Scan for the cell matching the given text and deliver its (X, Y) coordinate at center. 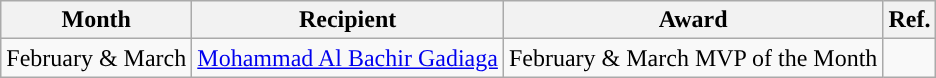
Award (692, 20)
Month (96, 20)
Mohammad Al Bachir Gadiaga (348, 58)
February & March MVP of the Month (692, 58)
February & March (96, 58)
Ref. (910, 20)
Recipient (348, 20)
